From the cell containing the given text, extract its center point as (X, Y) coordinate. 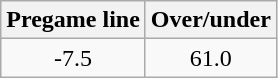
Pregame line (74, 20)
61.0 (210, 58)
-7.5 (74, 58)
Over/under (210, 20)
